Pinpoint the cell where the given text exists, returning its [X, Y] midpoint coordinate. 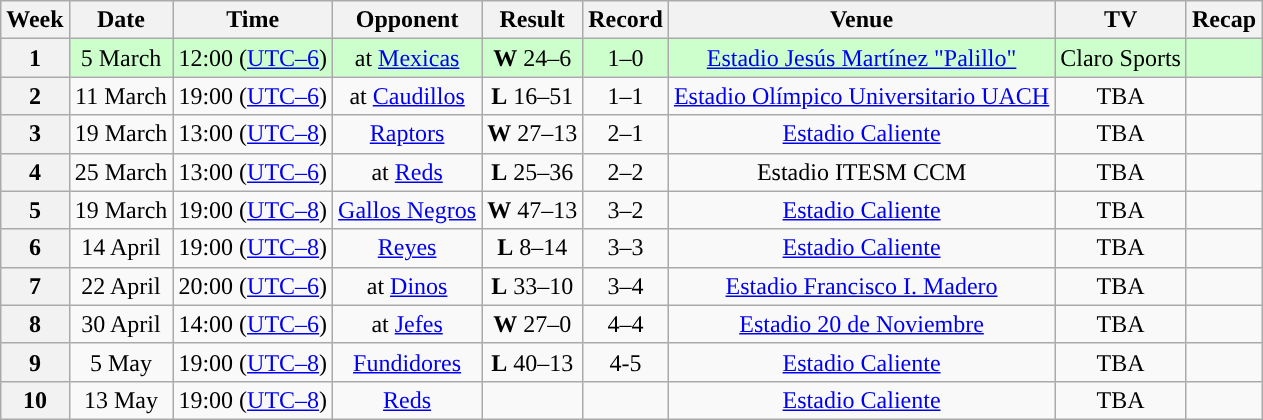
3–4 [626, 286]
W 27–0 [532, 324]
4-5 [626, 362]
at Mexicas [408, 58]
5 May [121, 362]
W 27–13 [532, 134]
Estadio ITESM CCM [861, 172]
1 [35, 58]
Result [532, 20]
W 24–6 [532, 58]
Fundidores [408, 362]
at Dinos [408, 286]
22 April [121, 286]
4–4 [626, 324]
1–0 [626, 58]
Recap [1224, 20]
13:00 (UTC–6) [253, 172]
4 [35, 172]
14 April [121, 248]
Opponent [408, 20]
Venue [861, 20]
Estadio Jesús Martínez "Palillo" [861, 58]
L 25–36 [532, 172]
20:00 (UTC–6) [253, 286]
2 [35, 96]
7 [35, 286]
6 [35, 248]
13 May [121, 400]
10 [35, 400]
25 March [121, 172]
L 8–14 [532, 248]
Estadio 20 de Noviembre [861, 324]
30 April [121, 324]
19:00 (UTC–6) [253, 96]
8 [35, 324]
12:00 (UTC–6) [253, 58]
Claro Sports [1121, 58]
Week [35, 20]
3–3 [626, 248]
14:00 (UTC–6) [253, 324]
Gallos Negros [408, 210]
3 [35, 134]
L 40–13 [532, 362]
2–2 [626, 172]
5 [35, 210]
11 March [121, 96]
Time [253, 20]
L 16–51 [532, 96]
Reds [408, 400]
2–1 [626, 134]
3–2 [626, 210]
Record [626, 20]
at Caudillos [408, 96]
Reyes [408, 248]
13:00 (UTC–8) [253, 134]
Raptors [408, 134]
5 March [121, 58]
at Reds [408, 172]
at Jefes [408, 324]
Estadio Olímpico Universitario UACH [861, 96]
TV [1121, 20]
Date [121, 20]
L 33–10 [532, 286]
9 [35, 362]
W 47–13 [532, 210]
1–1 [626, 96]
Estadio Francisco I. Madero [861, 286]
